From the cell containing the given text, extract its center point as (X, Y) coordinate. 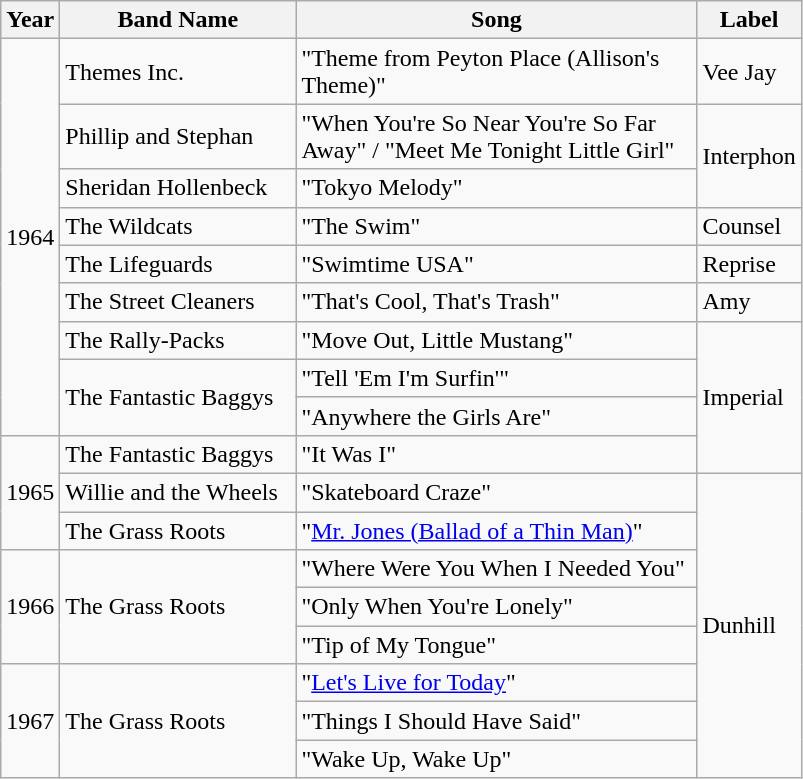
Amy (749, 302)
"Move Out, Little Mustang" (496, 340)
Phillip and Stephan (178, 136)
"Where Were You When I Needed You" (496, 569)
"Wake Up, Wake Up" (496, 759)
"Only When You're Lonely" (496, 607)
Year (30, 20)
Imperial (749, 397)
"That's Cool, That's Trash" (496, 302)
"Tokyo Melody" (496, 188)
"Mr. Jones (Ballad of a Thin Man)" (496, 531)
Willie and the Wheels (178, 492)
1966 (30, 607)
Themes Inc. (178, 72)
Dunhill (749, 625)
"Anywhere the Girls Are" (496, 416)
Counsel (749, 226)
Label (749, 20)
Sheridan Hollenbeck (178, 188)
"Tip of My Tongue" (496, 645)
"When You're So Near You're So Far Away" / "Meet Me Tonight Little Girl" (496, 136)
The Street Cleaners (178, 302)
Song (496, 20)
1967 (30, 721)
Vee Jay (749, 72)
"Let's Live for Today" (496, 683)
"Skateboard Craze" (496, 492)
The Rally-Packs (178, 340)
"Theme from Peyton Place (Allison's Theme)" (496, 72)
1965 (30, 492)
Band Name (178, 20)
The Lifeguards (178, 264)
"It Was I" (496, 454)
Interphon (749, 156)
Reprise (749, 264)
"Things I Should Have Said" (496, 721)
The Wildcats (178, 226)
1964 (30, 238)
"Swimtime USA" (496, 264)
"Tell 'Em I'm Surfin'" (496, 378)
"The Swim" (496, 226)
